Return the (x, y) coordinate for the center point of the cell that contains the specified text.  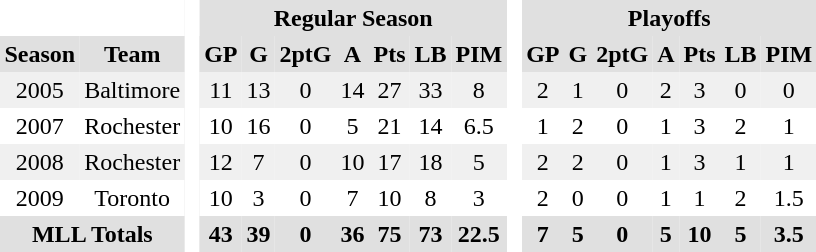
12 (221, 162)
Regular Season (354, 18)
22.5 (479, 234)
73 (430, 234)
2005 (40, 90)
18 (430, 162)
11 (221, 90)
2009 (40, 198)
Baltimore (132, 90)
39 (258, 234)
43 (221, 234)
13 (258, 90)
Season (40, 54)
33 (430, 90)
17 (390, 162)
75 (390, 234)
36 (352, 234)
2008 (40, 162)
Toronto (132, 198)
6.5 (479, 126)
Team (132, 54)
PIM (479, 54)
2007 (40, 126)
16 (258, 126)
21 (390, 126)
MLL Totals (92, 234)
27 (390, 90)
